Return the [X, Y] coordinate for the center point of the cell that contains the specified text.  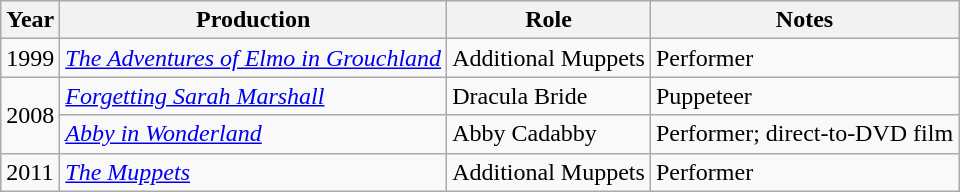
The Adventures of Elmo in Grouchland [254, 58]
Abby Cadabby [549, 134]
Puppeteer [804, 96]
Year [30, 20]
Forgetting Sarah Marshall [254, 96]
The Muppets [254, 172]
Dracula Bride [549, 96]
2011 [30, 172]
Notes [804, 20]
2008 [30, 115]
Performer; direct-to-DVD film [804, 134]
Production [254, 20]
Role [549, 20]
1999 [30, 58]
Abby in Wonderland [254, 134]
